Find where the given text appears and provide that cell's center as (x, y) coordinate. 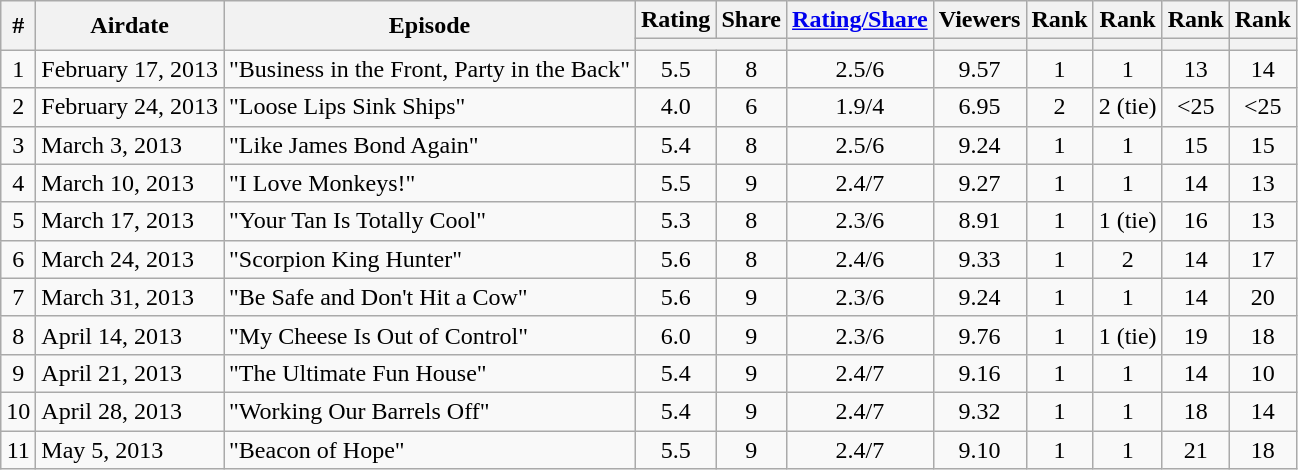
6.0 (675, 335)
"Your Tan Is Totally Cool" (430, 221)
20 (1262, 297)
Rating (675, 20)
February 17, 2013 (130, 69)
5 (18, 221)
Share (752, 20)
4.0 (675, 107)
19 (1196, 335)
"The Ultimate Fun House" (430, 373)
"Scorpion King Hunter" (430, 259)
9.33 (980, 259)
11 (18, 449)
March 10, 2013 (130, 183)
6.95 (980, 107)
8.91 (980, 221)
February 24, 2013 (130, 107)
March 3, 2013 (130, 145)
5.3 (675, 221)
9.10 (980, 449)
# (18, 26)
16 (1196, 221)
9.27 (980, 183)
April 21, 2013 (130, 373)
17 (1262, 259)
"I Love Monkeys!" (430, 183)
2.4/6 (860, 259)
9.32 (980, 411)
9.16 (980, 373)
"Working Our Barrels Off" (430, 411)
Episode (430, 26)
May 5, 2013 (130, 449)
21 (1196, 449)
"Beacon of Hope" (430, 449)
9.57 (980, 69)
7 (18, 297)
"Loose Lips Sink Ships" (430, 107)
March 24, 2013 (130, 259)
4 (18, 183)
"Business in the Front, Party in the Back" (430, 69)
Airdate (130, 26)
3 (18, 145)
April 28, 2013 (130, 411)
March 17, 2013 (130, 221)
Rating/Share (860, 20)
March 31, 2013 (130, 297)
"Be Safe and Don't Hit a Cow" (430, 297)
Viewers (980, 20)
9.76 (980, 335)
1.9/4 (860, 107)
April 14, 2013 (130, 335)
2 (tie) (1128, 107)
"My Cheese Is Out of Control" (430, 335)
"Like James Bond Again" (430, 145)
